Find where the given text appears and provide that cell's center as (x, y) coordinate. 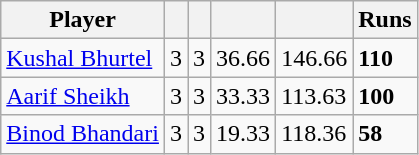
Binod Bhandari (83, 134)
33.33 (244, 96)
146.66 (314, 58)
36.66 (244, 58)
113.63 (314, 96)
Aarif Sheikh (83, 96)
110 (385, 58)
100 (385, 96)
118.36 (314, 134)
Runs (385, 20)
Player (83, 20)
58 (385, 134)
Kushal Bhurtel (83, 58)
19.33 (244, 134)
